Determine the [x, y] coordinate at the center of the cell enclosing the given text.  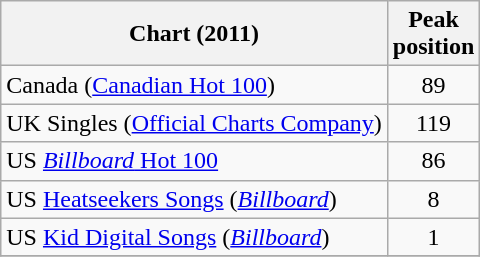
89 [433, 85]
1 [433, 237]
US Kid Digital Songs (Billboard) [194, 237]
Canada (Canadian Hot 100) [194, 85]
UK Singles (Official Charts Company) [194, 123]
US Heatseekers Songs (Billboard) [194, 199]
Peakposition [433, 34]
119 [433, 123]
8 [433, 199]
86 [433, 161]
Chart (2011) [194, 34]
US Billboard Hot 100 [194, 161]
